Scan for the cell matching the given text and deliver its (x, y) coordinate at center. 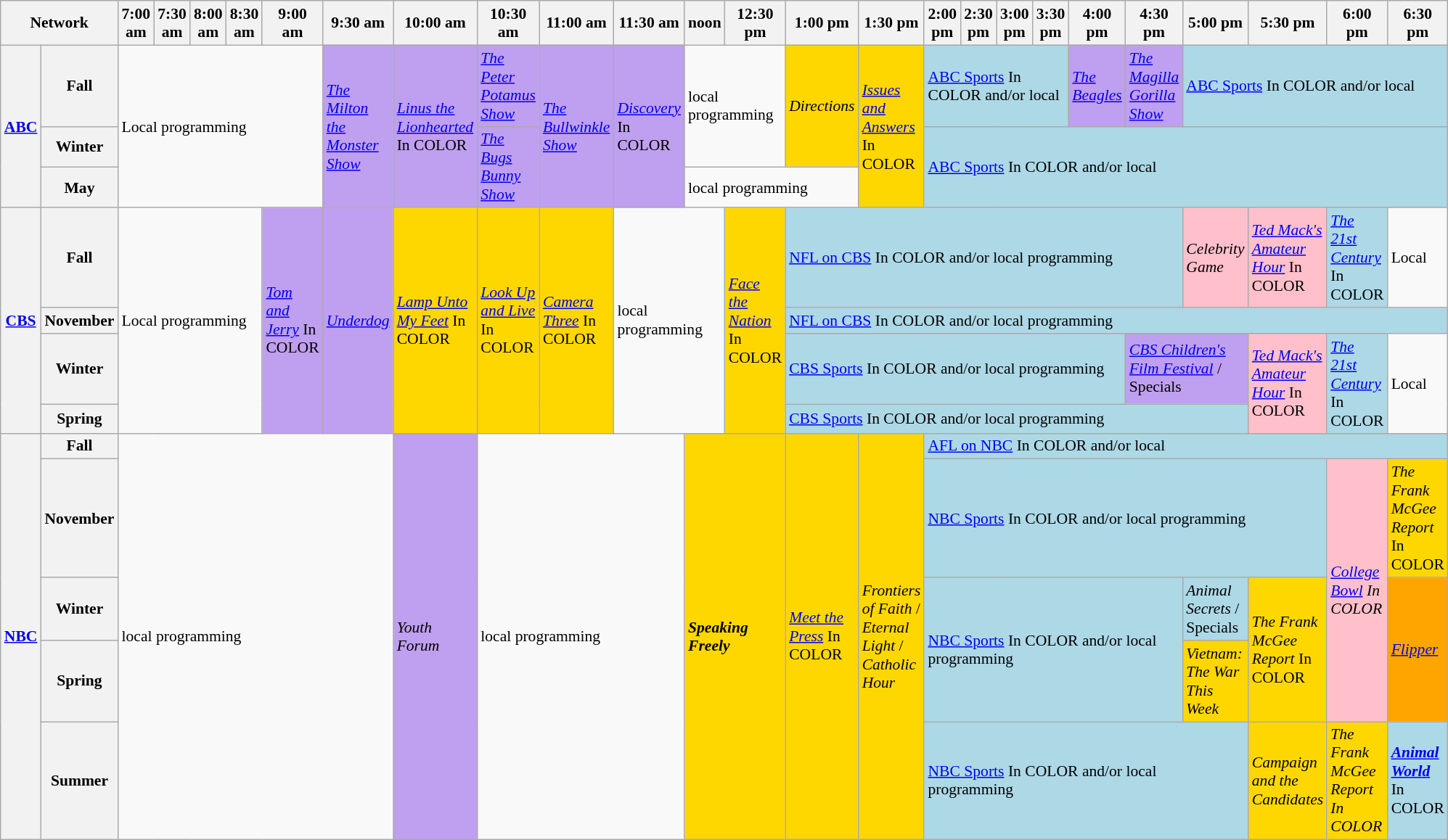
Summer (79, 781)
Face the Nation In COLOR (755, 321)
Directions (822, 106)
The Peter Potamus Show (508, 86)
2:00 pm (942, 23)
10:00 am (435, 23)
Animal Secrets / Specials (1215, 609)
Vietnam: The War This Week (1215, 681)
4:30 pm (1154, 23)
ABC (21, 126)
7:30 am (172, 23)
Network (60, 23)
5:00 pm (1215, 23)
9:30 am (359, 23)
The Bullwinkle Show (576, 126)
7:00 am (136, 23)
Campaign and the Candidates (1288, 781)
8:00 am (208, 23)
College Bowl In COLOR (1357, 590)
noon (705, 23)
6:00 pm (1357, 23)
CBS (21, 321)
Speaking Freely (735, 637)
Camera Three In COLOR (576, 321)
Youth Forum (435, 637)
3:00 pm (1015, 23)
CBS Children's Film Festival / Specials (1187, 369)
1:00 pm (822, 23)
Underdog (359, 321)
The Magilla Gorilla Show (1154, 86)
Discovery In COLOR (649, 126)
Flipper (1418, 650)
The Beagles (1097, 86)
4:00 pm (1097, 23)
The Milton the Monster Show (359, 126)
2:30 pm (978, 23)
9:00 am (292, 23)
May (79, 187)
1:30 pm (891, 23)
Linus the Lionhearted In COLOR (435, 126)
11:00 am (576, 23)
Look Up and Live In COLOR (508, 321)
Animal World In COLOR (1418, 781)
Lamp Unto My Feet In COLOR (435, 321)
NBC (21, 637)
Tom and Jerry In COLOR (292, 321)
3:30 pm (1051, 23)
Celebrity Game (1215, 258)
The Bugs Bunny Show (508, 167)
12:30 pm (755, 23)
Issues and Answers In COLOR (891, 126)
11:30 am (649, 23)
10:30 am (508, 23)
Meet the Press In COLOR (822, 637)
8:30 am (245, 23)
6:30 pm (1418, 23)
AFL on NBC In COLOR and/or local (1186, 446)
Frontiers of Faith / Eternal Light / Catholic Hour (891, 637)
5:30 pm (1288, 23)
